Capture the cell that displays the provided text and extract its (x, y) central coordinate. 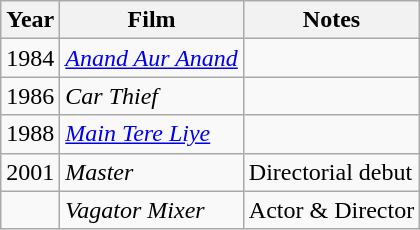
Year (30, 20)
Actor & Director (331, 210)
Main Tere Liye (152, 134)
2001 (30, 172)
Film (152, 20)
Master (152, 172)
Vagator Mixer (152, 210)
Directorial debut (331, 172)
Notes (331, 20)
Car Thief (152, 96)
1984 (30, 58)
1986 (30, 96)
Anand Aur Anand (152, 58)
1988 (30, 134)
